Scan for the cell matching the given text and deliver its (X, Y) coordinate at center. 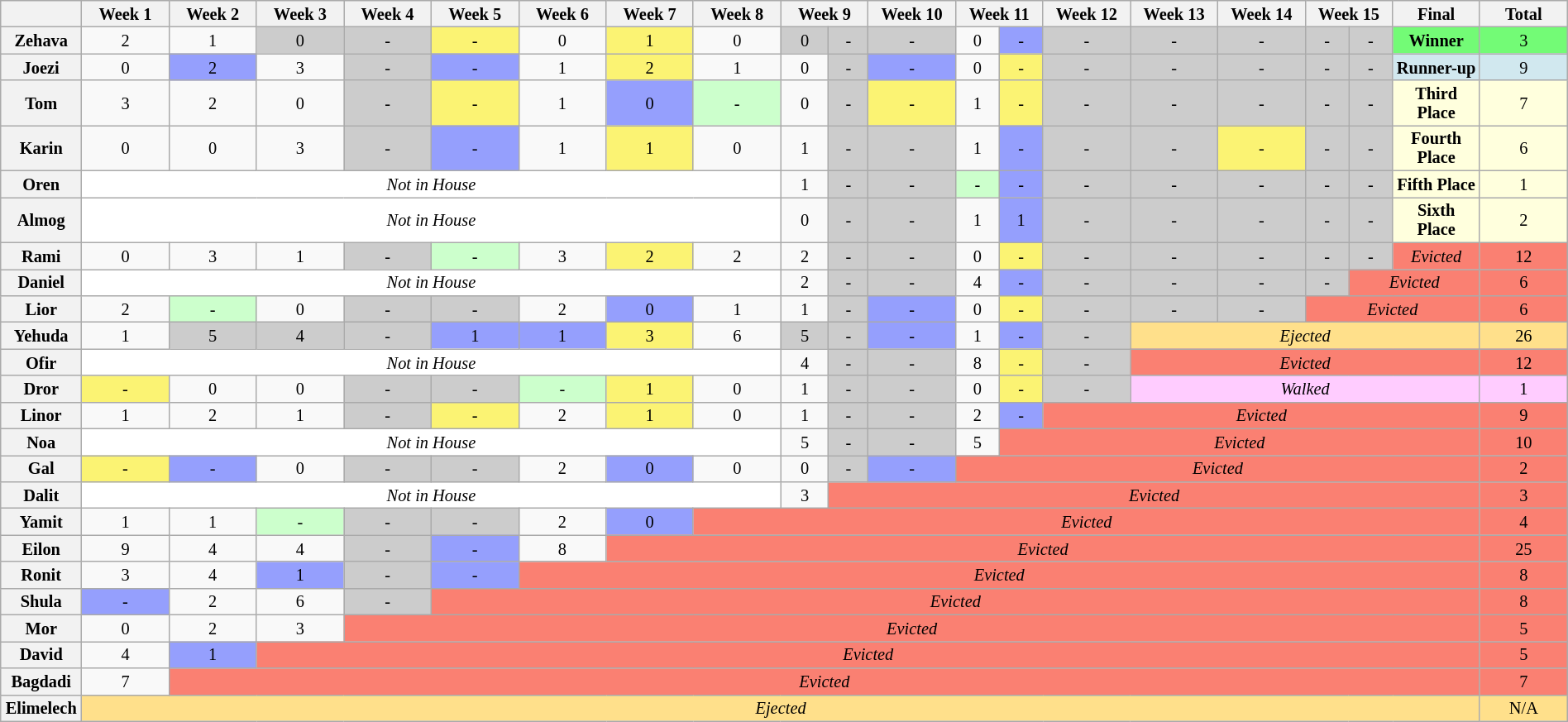
Ronit (41, 575)
Shula (41, 601)
Week 13 (1174, 13)
Yehuda (41, 335)
Karin (41, 147)
Elimelech (41, 708)
Week 4 (388, 13)
Week 5 (475, 13)
Dalit (41, 495)
Noa (41, 442)
Fifth Place (1437, 184)
Mor (41, 628)
Joezi (41, 67)
Final (1437, 13)
Week 8 (737, 13)
Week 12 (1087, 13)
Runner-up (1437, 67)
Week 11 (999, 13)
Week 7 (650, 13)
Yamit (41, 521)
Week 10 (912, 13)
Week 6 (562, 13)
Winner (1437, 40)
Week 14 (1261, 13)
Week 2 (213, 13)
26 (1523, 335)
Rami (41, 256)
Gal (41, 468)
Fourth Place (1437, 147)
Week 15 (1349, 13)
Third Place (1437, 103)
Almog (41, 220)
Walked (1305, 389)
Week 9 (825, 13)
Daniel (41, 282)
Bagdadi (41, 681)
Zehava (41, 40)
Tom (41, 103)
Total (1523, 13)
10 (1523, 442)
Dror (41, 389)
Oren (41, 184)
N/A (1523, 708)
Linor (41, 415)
Week 3 (300, 13)
Eilon (41, 548)
Sixth Place (1437, 220)
Ofir (41, 362)
25 (1523, 548)
David (41, 654)
Week 1 (126, 13)
Lior (41, 308)
